Output the [x, y] coordinate of the center of the cell containing the given text.  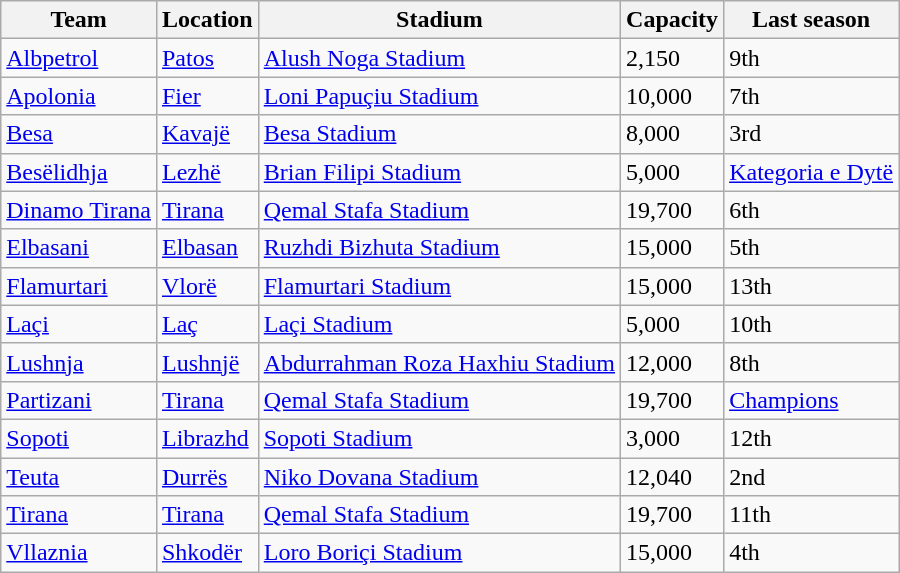
Flamurtari [79, 286]
Loni Papuçiu Stadium [439, 96]
Besa [79, 134]
Loro Boriçi Stadium [439, 553]
Dinamo Tirana [79, 210]
Last season [812, 20]
Partizani [79, 400]
Alush Noga Stadium [439, 58]
2nd [812, 477]
Sopoti Stadium [439, 438]
Kategoria e Dytë [812, 172]
5th [812, 248]
Sopoti [79, 438]
Team [79, 20]
Besa Stadium [439, 134]
Champions [812, 400]
Kavajë [207, 134]
Niko Dovana Stadium [439, 477]
Elbasani [79, 248]
9th [812, 58]
10,000 [672, 96]
Apolonia [79, 96]
10th [812, 324]
Abdurrahman Roza Haxhiu Stadium [439, 362]
Teuta [79, 477]
Laç [207, 324]
Lezhë [207, 172]
Vllaznia [79, 553]
Lushnja [79, 362]
12th [812, 438]
Location [207, 20]
7th [812, 96]
Capacity [672, 20]
12,040 [672, 477]
2,150 [672, 58]
Elbasan [207, 248]
Albpetrol [79, 58]
3,000 [672, 438]
Stadium [439, 20]
Patos [207, 58]
13th [812, 286]
11th [812, 515]
4th [812, 553]
12,000 [672, 362]
Durrës [207, 477]
8th [812, 362]
Lushnjë [207, 362]
Flamurtari Stadium [439, 286]
Brian Filipi Stadium [439, 172]
3rd [812, 134]
6th [812, 210]
Librazhd [207, 438]
Fier [207, 96]
Besëlidhja [79, 172]
8,000 [672, 134]
Laçi [79, 324]
Laçi Stadium [439, 324]
Shkodër [207, 553]
Ruzhdi Bizhuta Stadium [439, 248]
Vlorë [207, 286]
